Identify which cell holds the provided text, then report its [x, y] central coordinate. 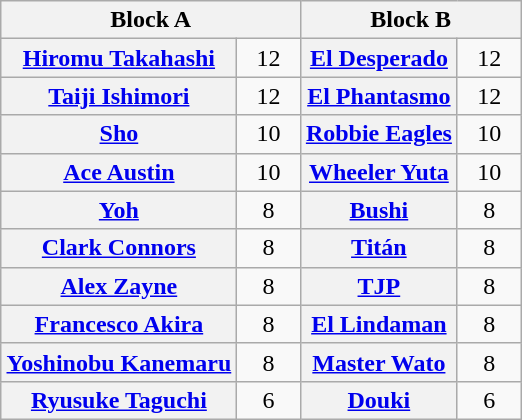
Block B [410, 20]
Titán [378, 248]
Douki [378, 400]
Robbie Eagles [378, 134]
El Desperado [378, 58]
Taiji Ishimori [119, 96]
Clark Connors [119, 248]
Francesco Akira [119, 324]
Sho [119, 134]
Ryusuke Taguchi [119, 400]
Yoshinobu Kanemaru [119, 362]
Alex Zayne [119, 286]
Hiromu Takahashi [119, 58]
Yoh [119, 210]
Wheeler Yuta [378, 172]
Ace Austin [119, 172]
Master Wato [378, 362]
El Lindaman [378, 324]
El Phantasmo [378, 96]
Block A [150, 20]
TJP [378, 286]
Bushi [378, 210]
